From the cell containing the given text, extract its center point as (X, Y) coordinate. 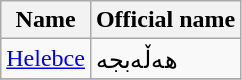
Official name (165, 20)
Helebce (46, 59)
Name (46, 20)
ھەڵەبجە (165, 59)
